Detect which cell encompasses the target text, then output its [x, y] center coordinate. 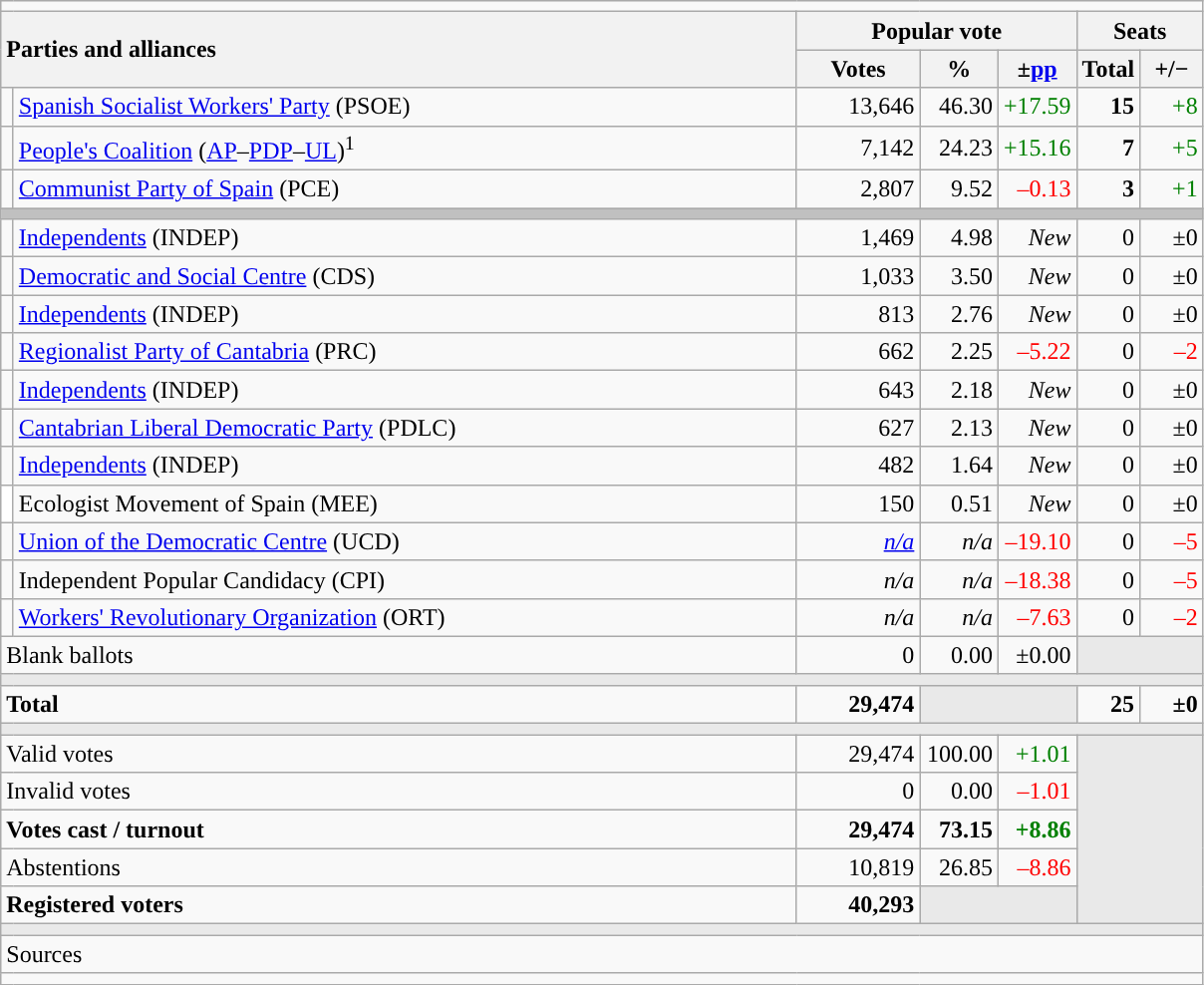
15 [1108, 107]
73.15 [959, 829]
People's Coalition (AP–PDP–UL)1 [405, 148]
1.64 [959, 466]
Registered voters [399, 905]
Workers' Revolutionary Organization (ORT) [405, 617]
–8.86 [1037, 867]
Cantabrian Liberal Democratic Party (PDLC) [405, 428]
13,646 [858, 107]
–7.63 [1037, 617]
+/− [1172, 69]
Regionalist Party of Cantabria (PRC) [405, 352]
Votes [858, 69]
–0.13 [1037, 189]
2.76 [959, 314]
Spanish Socialist Workers' Party (PSOE) [405, 107]
% [959, 69]
627 [858, 428]
Independent Popular Candidacy (CPI) [405, 579]
+15.16 [1037, 148]
–1.01 [1037, 792]
±pp [1037, 69]
–18.38 [1037, 579]
7 [1108, 148]
+1.01 [1037, 754]
–19.10 [1037, 541]
3 [1108, 189]
2.13 [959, 428]
7,142 [858, 148]
Union of the Democratic Centre (UCD) [405, 541]
+5 [1172, 148]
482 [858, 466]
643 [858, 390]
26.85 [959, 867]
662 [858, 352]
40,293 [858, 905]
+17.59 [1037, 107]
±0.00 [1037, 655]
2.25 [959, 352]
100.00 [959, 754]
Democratic and Social Centre (CDS) [405, 276]
+8 [1172, 107]
Valid votes [399, 754]
150 [858, 503]
Communist Party of Spain (PCE) [405, 189]
1,033 [858, 276]
–5.22 [1037, 352]
2.18 [959, 390]
1,469 [858, 238]
10,819 [858, 867]
9.52 [959, 189]
+8.86 [1037, 829]
2,807 [858, 189]
3.50 [959, 276]
46.30 [959, 107]
Blank ballots [399, 655]
813 [858, 314]
Sources [602, 954]
Seats [1140, 31]
24.23 [959, 148]
0.51 [959, 503]
Popular vote [937, 31]
+1 [1172, 189]
Votes cast / turnout [399, 829]
Abstentions [399, 867]
25 [1108, 704]
Ecologist Movement of Spain (MEE) [405, 503]
4.98 [959, 238]
Invalid votes [399, 792]
Parties and alliances [399, 50]
